Determine the [x, y] coordinate at the center of the cell enclosing the given text.  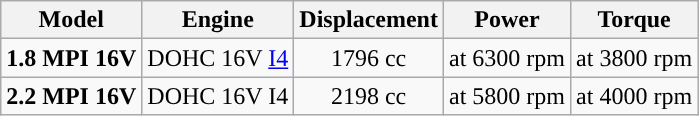
1796 cc [369, 58]
at 3800 rpm [634, 58]
Model [72, 20]
at 6300 rpm [506, 58]
2.2 MPI 16V [72, 96]
Engine [218, 20]
Torque [634, 20]
1.8 MPI 16V [72, 58]
at 5800 rpm [506, 96]
Power [506, 20]
Displacement [369, 20]
at 4000 rpm [634, 96]
2198 cc [369, 96]
